Locate the cell with the specified text and output its [X, Y] center coordinate. 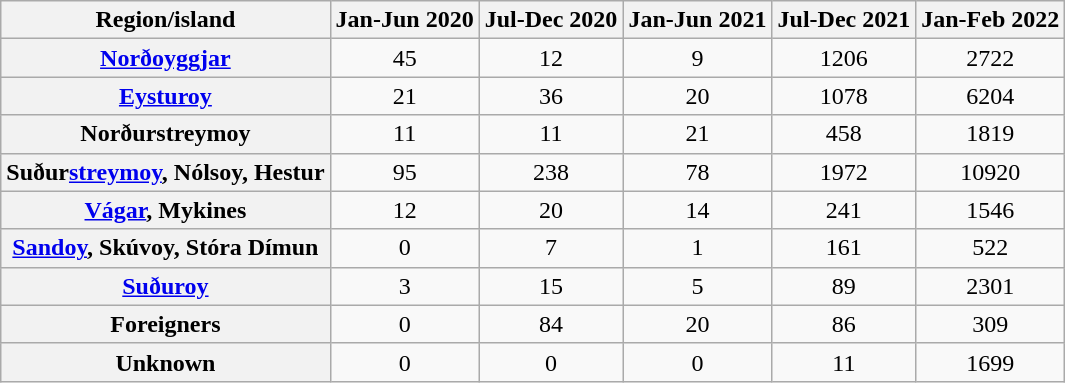
458 [844, 134]
2301 [990, 286]
Jan-Jun 2020 [404, 20]
Jan-Feb 2022 [990, 20]
Region/island [166, 20]
1 [698, 248]
238 [551, 172]
10920 [990, 172]
Sandoy, Skúvoy, Stóra Dímun [166, 248]
45 [404, 58]
14 [698, 210]
Foreigners [166, 324]
89 [844, 286]
78 [698, 172]
241 [844, 210]
7 [551, 248]
Unknown [166, 362]
Suðuroy [166, 286]
Jul-Dec 2021 [844, 20]
Suðurstreymoy, Nólsoy, Hestur [166, 172]
2722 [990, 58]
6204 [990, 96]
5 [698, 286]
1699 [990, 362]
95 [404, 172]
1546 [990, 210]
15 [551, 286]
9 [698, 58]
3 [404, 286]
Norðurstreymoy [166, 134]
Eysturoy [166, 96]
1078 [844, 96]
522 [990, 248]
Vágar, Mykines [166, 210]
1206 [844, 58]
Norðoyggjar [166, 58]
Jan-Jun 2021 [698, 20]
309 [990, 324]
161 [844, 248]
36 [551, 96]
1972 [844, 172]
84 [551, 324]
Jul-Dec 2020 [551, 20]
1819 [990, 134]
86 [844, 324]
